Search for the cell housing the specified text and yield its [X, Y] center coordinate. 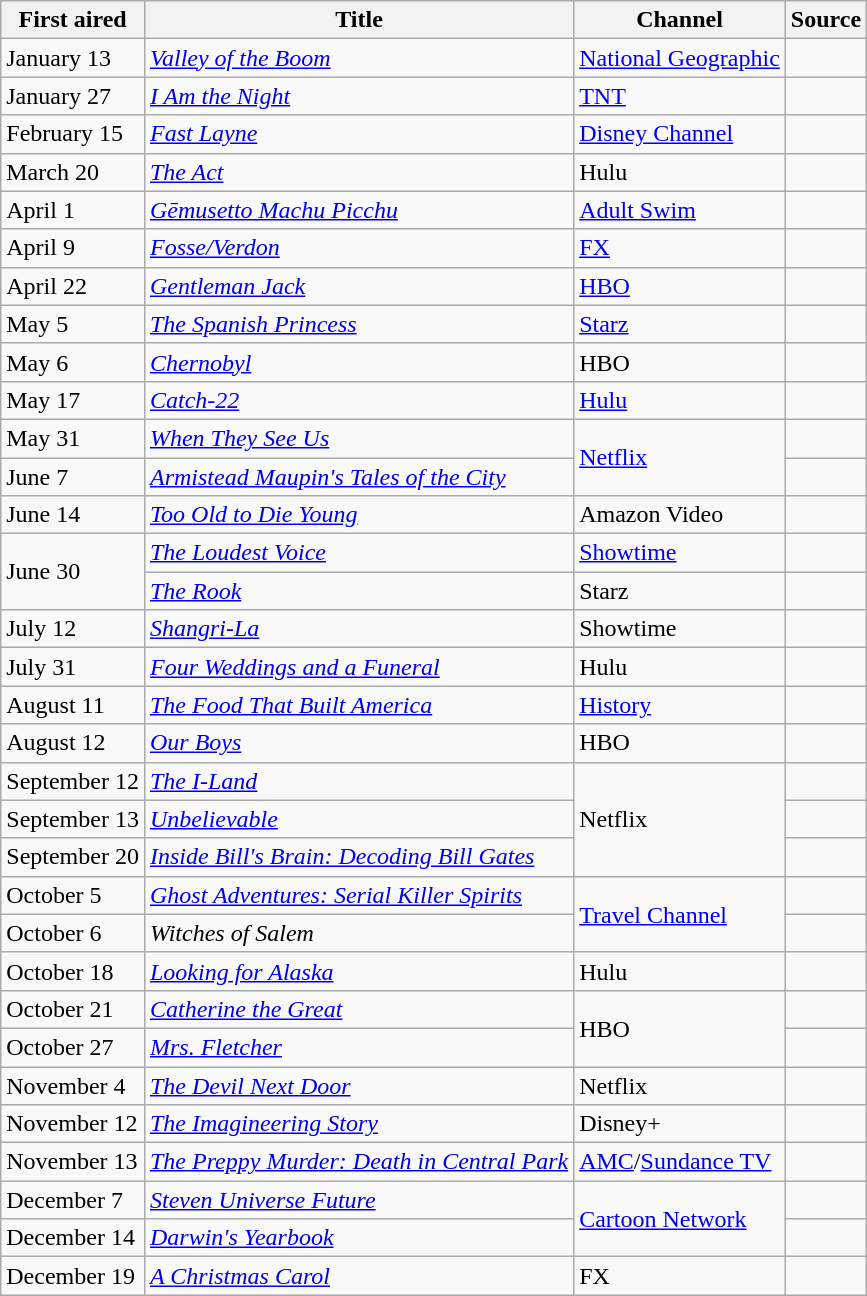
Witches of Salem [358, 933]
Mrs. Fletcher [358, 1047]
Looking for Alaska [358, 971]
August 11 [73, 705]
May 6 [73, 362]
The Devil Next Door [358, 1085]
May 5 [73, 324]
The Spanish Princess [358, 324]
April 1 [73, 210]
October 27 [73, 1047]
First aired [73, 20]
Adult Swim [680, 210]
Shangri-La [358, 629]
October 6 [73, 933]
September 13 [73, 819]
April 9 [73, 248]
When They See Us [358, 438]
June 30 [73, 572]
Too Old to Die Young [358, 515]
Unbelievable [358, 819]
December 7 [73, 1200]
The Rook [358, 591]
Ghost Adventures: Serial Killer Spirits [358, 895]
Fast Layne [358, 134]
National Geographic [680, 58]
November 12 [73, 1124]
August 12 [73, 743]
Darwin's Yearbook [358, 1238]
Valley of the Boom [358, 58]
Disney Channel [680, 134]
Gentleman Jack [358, 286]
Our Boys [358, 743]
October 21 [73, 1009]
December 19 [73, 1276]
The Imagineering Story [358, 1124]
November 4 [73, 1085]
The Preppy Murder: Death in Central Park [358, 1162]
Gēmusetto Machu Picchu [358, 210]
Channel [680, 20]
July 31 [73, 667]
September 12 [73, 781]
September 20 [73, 857]
The Act [358, 172]
January 27 [73, 96]
October 5 [73, 895]
Travel Channel [680, 914]
Armistead Maupin's Tales of the City [358, 477]
May 17 [73, 400]
Amazon Video [680, 515]
Chernobyl [358, 362]
History [680, 705]
AMC/Sundance TV [680, 1162]
Four Weddings and a Funeral [358, 667]
Cartoon Network [680, 1219]
The Food That Built America [358, 705]
December 14 [73, 1238]
Catherine the Great [358, 1009]
Title [358, 20]
November 13 [73, 1162]
January 13 [73, 58]
A Christmas Carol [358, 1276]
Steven Universe Future [358, 1200]
Inside Bill's Brain: Decoding Bill Gates [358, 857]
Source [826, 20]
April 22 [73, 286]
I Am the Night [358, 96]
Fosse/Verdon [358, 248]
TNT [680, 96]
October 18 [73, 971]
June 14 [73, 515]
May 31 [73, 438]
Catch-22 [358, 400]
March 20 [73, 172]
The I-Land [358, 781]
The Loudest Voice [358, 553]
Disney+ [680, 1124]
July 12 [73, 629]
February 15 [73, 134]
June 7 [73, 477]
